For the text-containing cell, return its midpoint in [x, y] coordinate format. 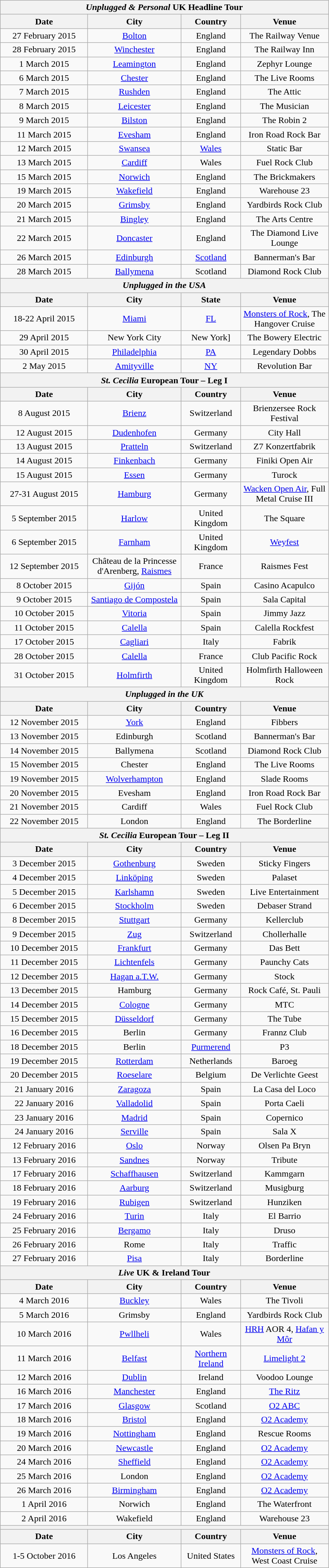
Buckley [134, 1301]
Live UK & Ireland Tour [164, 1273]
P3 [284, 1047]
Bilston [134, 120]
Belfast [134, 1358]
Amityville [134, 366]
13 February 2016 [44, 1160]
Zaragoza [134, 1089]
17 March 2016 [44, 1405]
De Verlichte Geest [284, 1075]
9 October 2015 [44, 599]
15 March 2015 [44, 177]
Musigburg [284, 1188]
10 October 2015 [44, 613]
Ireland [211, 1377]
Lichtenfels [134, 962]
28 February 2015 [44, 50]
St. Cecilia European Tour – Leg II [164, 835]
Hunziken [284, 1202]
22 March 2015 [44, 238]
PA [211, 352]
11 March 2015 [44, 134]
19 March 2015 [44, 191]
The Tube [284, 1019]
The Railway Venue [284, 36]
21 November 2015 [44, 807]
Legendary Dobbs [284, 352]
Leamington [134, 64]
Manchester [134, 1391]
20 December 2015 [44, 1075]
State [211, 300]
Baroeg [284, 1061]
The Arts Centre [284, 219]
Rescue Rooms [284, 1434]
8 October 2015 [44, 585]
Philadelphia [134, 352]
Raismes Fest [284, 566]
Static Bar [284, 148]
19 November 2015 [44, 779]
Bolton [134, 36]
2 April 2016 [44, 1518]
26 March 2016 [44, 1490]
The Brickmakers [284, 177]
Fibbers [284, 722]
The Borderline [284, 821]
Serville [134, 1131]
Unplugged in the USA [164, 285]
Santiago de Compostela [134, 599]
16 December 2015 [44, 1033]
Schaffhausen [134, 1174]
22 November 2015 [44, 821]
El Barrio [284, 1216]
Hagan a.T.W. [134, 976]
Tribute [284, 1160]
New York] [211, 338]
13 March 2015 [44, 162]
Monsters of Rock, The Hangover Cruise [284, 319]
Rushden [134, 92]
The Tivoli [284, 1301]
Valladolid [134, 1103]
Madrid [134, 1117]
24 February 2016 [44, 1216]
Cagliari [134, 642]
Casino Acapulco [284, 585]
Linköping [134, 877]
Sala X [284, 1131]
8 March 2015 [44, 106]
Cologne [134, 1005]
The Attic [284, 92]
28 October 2015 [44, 656]
Copernico [284, 1117]
HRH AOR 4, Hafan y Môr [284, 1334]
Porta Caeli [284, 1103]
18-22 April 2015 [44, 319]
27 February 2016 [44, 1258]
Pisa [134, 1258]
13 December 2015 [44, 990]
Newcastle [134, 1448]
The Diamond Live Lounge [284, 238]
Slade Rooms [284, 779]
Nottingham [134, 1434]
Turin [134, 1216]
O2 ABC [284, 1405]
Voodoo Lounge [284, 1377]
Gijón [134, 585]
6 March 2015 [44, 78]
The Musician [284, 106]
20 November 2015 [44, 793]
The Bowery Electric [284, 338]
16 March 2016 [44, 1391]
Château de la Princesse d'Arenberg, Raismes [134, 566]
17 October 2015 [44, 642]
Wacken Open Air, Full Metal Cruise III [284, 494]
Pratteln [134, 447]
11 March 2016 [44, 1358]
10 March 2016 [44, 1334]
26 March 2015 [44, 257]
6 September 2015 [44, 542]
Northern Ireland [211, 1358]
18 December 2015 [44, 1047]
City Hall [284, 433]
Zug [134, 934]
Druso [284, 1230]
Holmfirth Halloween Rock [284, 675]
14 November 2015 [44, 751]
MTC [284, 1005]
Los Angeles [134, 1555]
Pwllheli [134, 1334]
Vitoria [134, 613]
Sala Capital [284, 599]
27-31 August 2015 [44, 494]
Belgium [211, 1075]
Glasgow [134, 1405]
15 December 2015 [44, 1019]
Holmfirth [134, 675]
Doncaster [134, 238]
14 August 2015 [44, 461]
11 December 2015 [44, 962]
Wolverhampton [134, 779]
Harlow [134, 518]
Palaset [284, 877]
24 January 2016 [44, 1131]
Birmingham [134, 1490]
Karlshamn [134, 891]
The Robin 2 [284, 120]
12 September 2015 [44, 566]
Unplugged in the UK [164, 694]
Roeselare [134, 1075]
Farnham [134, 542]
The Square [284, 518]
1 April 2016 [44, 1504]
Rubigen [134, 1202]
23 January 2016 [44, 1117]
Miami [134, 319]
15 November 2015 [44, 765]
FL [211, 319]
17 February 2016 [44, 1174]
9 March 2015 [44, 120]
12 August 2015 [44, 433]
Fabrik [284, 642]
Oslo [134, 1145]
Monsters of Rock, West Coast Cruise [284, 1555]
La Casa del Loco [284, 1089]
8 December 2015 [44, 920]
Dudenhofen [134, 433]
Zephyr Lounge [284, 64]
Essen [134, 475]
Brienz [134, 413]
Rotterdam [134, 1061]
12 December 2015 [44, 976]
Turock [284, 475]
The Waterfront [284, 1504]
1 March 2015 [44, 64]
Leicester [134, 106]
5 September 2015 [44, 518]
28 March 2015 [44, 271]
4 March 2016 [44, 1301]
19 December 2015 [44, 1061]
18 March 2016 [44, 1420]
9 December 2015 [44, 934]
Calella Rockfest [284, 628]
8 August 2015 [44, 413]
26 February 2016 [44, 1244]
Weyfest [284, 542]
13 November 2015 [44, 737]
Bergamo [134, 1230]
4 December 2015 [44, 877]
Sandnes [134, 1160]
Debaser Strand [284, 906]
Revolution Bar [284, 366]
Sticky Fingers [284, 863]
Unplugged & Personal UK Headline Tour [164, 7]
Paunchy Cats [284, 962]
5 December 2015 [44, 891]
Borderline [284, 1258]
5 March 2016 [44, 1315]
Netherlands [211, 1061]
Purmerend [211, 1047]
Dublin [134, 1377]
19 March 2016 [44, 1434]
22 January 2016 [44, 1103]
Aarburg [134, 1188]
10 December 2015 [44, 948]
Stuttgart [134, 920]
12 March 2016 [44, 1377]
Traffic [284, 1244]
NY [211, 366]
The Ritz [284, 1391]
Finiki Open Air [284, 461]
Finkenbach [134, 461]
Olsen Pa Bryn [284, 1145]
Bristol [134, 1420]
27 February 2015 [44, 36]
7 March 2015 [44, 92]
29 April 2015 [44, 338]
21 January 2016 [44, 1089]
Live Entertainment [284, 891]
St. Cecilia European Tour – Leg I [164, 380]
1-5 October 2016 [44, 1555]
18 February 2016 [44, 1188]
Club Pacific Rock [284, 656]
Stock [284, 976]
Winchester [134, 50]
United States [211, 1555]
2 May 2015 [44, 366]
3 December 2015 [44, 863]
Brienzersee Rock Festival [284, 413]
Rome [134, 1244]
Sheffield [134, 1462]
20 March 2016 [44, 1448]
31 October 2015 [44, 675]
Stockholm [134, 906]
Frankfurt [134, 948]
Z7 Konzertfabrik [284, 447]
Kellerclub [284, 920]
Frannz Club [284, 1033]
Düsseldorf [134, 1019]
Das Bett [284, 948]
Chollerhalle [284, 934]
New York City [134, 338]
Bingley [134, 219]
21 March 2015 [44, 219]
12 March 2015 [44, 148]
Jimmy Jazz [284, 613]
30 April 2015 [44, 352]
14 December 2015 [44, 1005]
25 February 2016 [44, 1230]
12 February 2016 [44, 1145]
6 December 2015 [44, 906]
15 August 2015 [44, 475]
24 March 2016 [44, 1462]
19 February 2016 [44, 1202]
York [134, 722]
Kammgarn [284, 1174]
13 August 2015 [44, 447]
12 November 2015 [44, 722]
Gothenburg [134, 863]
Swansea [134, 148]
11 October 2015 [44, 628]
Limelight 2 [284, 1358]
25 March 2016 [44, 1476]
The Railway Inn [284, 50]
20 March 2015 [44, 205]
Rock Café, St. Pauli [284, 990]
